Find where the given text appears and provide that cell's center as [X, Y] coordinate. 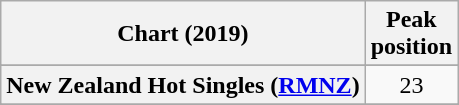
New Zealand Hot Singles (RMNZ) [183, 85]
Peakposition [411, 34]
23 [411, 85]
Chart (2019) [183, 34]
